Extract the (X, Y) coordinate from the center of the cell holding the provided text.  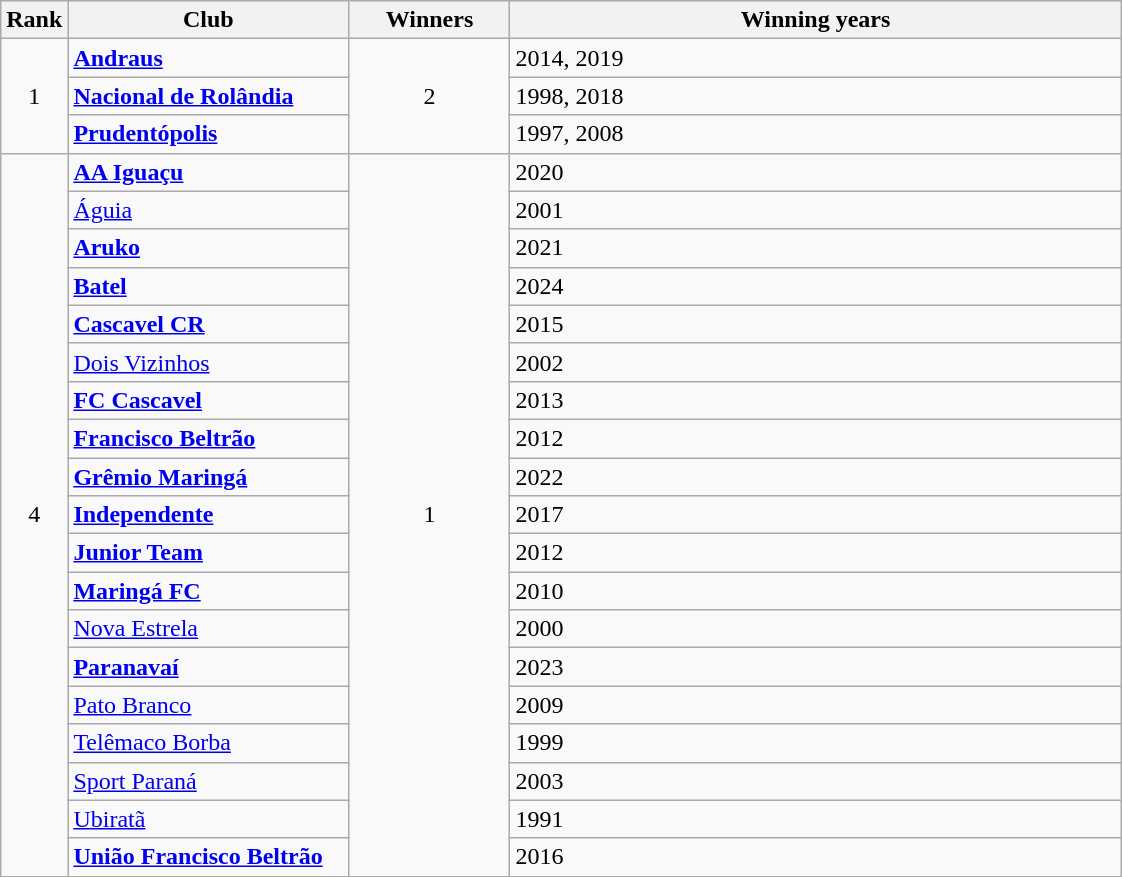
2000 (816, 629)
Paranavaí (208, 667)
2021 (816, 248)
Cascavel CR (208, 324)
2014, 2019 (816, 58)
Winners (430, 20)
2024 (816, 286)
2003 (816, 781)
2022 (816, 477)
Club (208, 20)
Águia (208, 210)
1997, 2008 (816, 134)
AA Iguaçu (208, 172)
2020 (816, 172)
2017 (816, 515)
Winning years (816, 20)
2002 (816, 362)
Independente (208, 515)
Francisco Beltrão (208, 438)
FC Cascavel (208, 400)
Sport Paraná (208, 781)
Junior Team (208, 553)
2 (430, 96)
Telêmaco Borba (208, 743)
Andraus (208, 58)
2023 (816, 667)
Rank (34, 20)
Prudentópolis (208, 134)
2010 (816, 591)
1991 (816, 819)
2001 (816, 210)
Nova Estrela (208, 629)
Grêmio Maringá (208, 477)
1998, 2018 (816, 96)
2009 (816, 705)
2016 (816, 857)
Aruko (208, 248)
2013 (816, 400)
Nacional de Rolândia (208, 96)
Pato Branco (208, 705)
Maringá FC (208, 591)
Dois Vizinhos (208, 362)
1999 (816, 743)
Batel (208, 286)
4 (34, 514)
Ubiratã (208, 819)
2015 (816, 324)
União Francisco Beltrão (208, 857)
